Locate the cell with the specified text and output its [x, y] center coordinate. 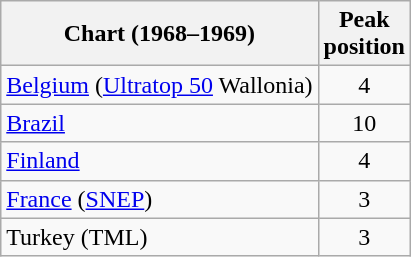
Turkey (TML) [160, 237]
10 [364, 123]
France (SNEP) [160, 199]
Belgium (Ultratop 50 Wallonia) [160, 85]
Brazil [160, 123]
Peakposition [364, 34]
Chart (1968–1969) [160, 34]
Finland [160, 161]
